Determine the [X, Y] coordinate at the center of the cell enclosing the given text.  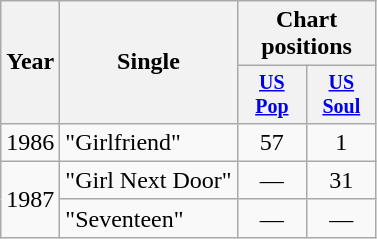
31 [342, 180]
1986 [30, 142]
"Girlfriend" [148, 142]
1987 [30, 199]
Chart positions [306, 34]
57 [272, 142]
"Seventeen" [148, 218]
USPop [272, 94]
"Girl Next Door" [148, 180]
1 [342, 142]
USSoul [342, 94]
Single [148, 62]
Year [30, 62]
